Return (X, Y) of the center of cell containing provided text 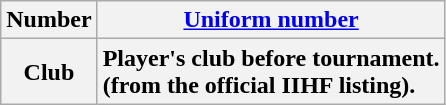
Uniform number (271, 20)
Player's club before tournament.(from the official IIHF listing). (271, 72)
Number (49, 20)
Club (49, 72)
